Return the (X, Y) coordinate for the center point of the cell that contains the specified text.  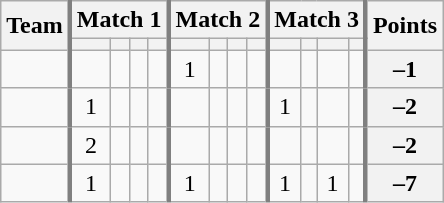
–7 (404, 183)
Match 2 (218, 20)
Match 1 (120, 20)
Match 3 (316, 20)
–1 (404, 69)
Team (36, 26)
Points (404, 26)
2 (90, 145)
